Output the (X, Y) coordinate of the center of the cell containing the given text.  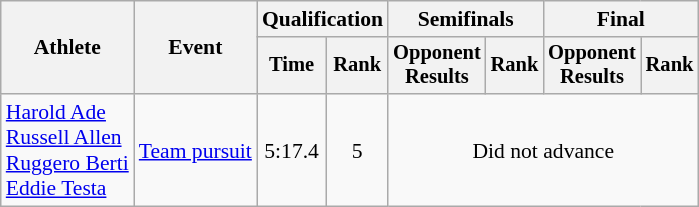
Time (292, 66)
Event (196, 48)
Final (620, 19)
Team pursuit (196, 150)
Qualification (322, 19)
5 (357, 150)
5:17.4 (292, 150)
Semifinals (466, 19)
Athlete (68, 48)
Harold AdeRussell AllenRuggero BertiEddie Testa (68, 150)
Did not advance (543, 150)
